Locate the cell with the specified text and output its [X, Y] center coordinate. 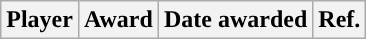
Award [118, 20]
Ref. [340, 20]
Player [40, 20]
Date awarded [235, 20]
